Extract the [X, Y] coordinate from the center of the cell holding the provided text.  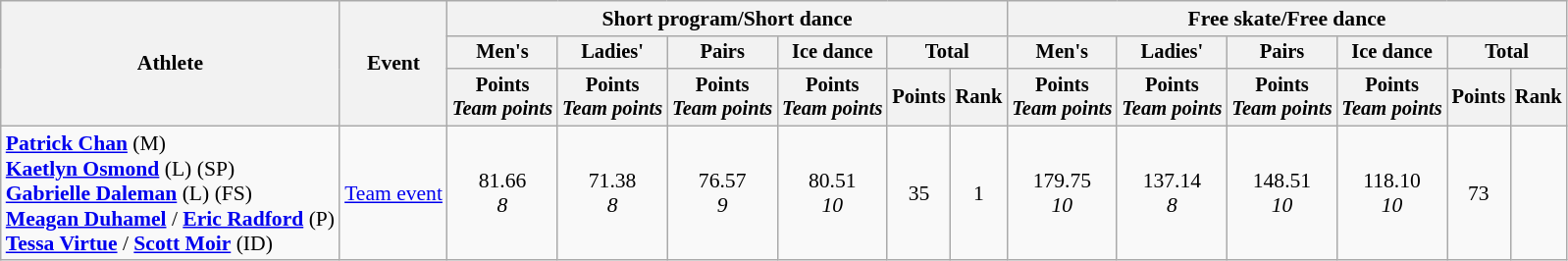
Team event [393, 193]
118.1010 [1392, 193]
1 [979, 193]
Athlete [171, 63]
148.5110 [1281, 193]
73 [1479, 193]
Free skate/Free dance [1286, 19]
Event [393, 63]
Short program/Short dance [727, 19]
179.7510 [1062, 193]
80.5110 [832, 193]
35 [918, 193]
71.388 [612, 193]
Patrick Chan (M)Kaetlyn Osmond (L) (SP)Gabrielle Daleman (L) (FS)Meagan Duhamel / Eric Radford (P)Tessa Virtue / Scott Moir (ID) [171, 193]
76.579 [722, 193]
137.148 [1172, 193]
81.668 [502, 193]
